Capture the cell that displays the provided text and extract its [x, y] central coordinate. 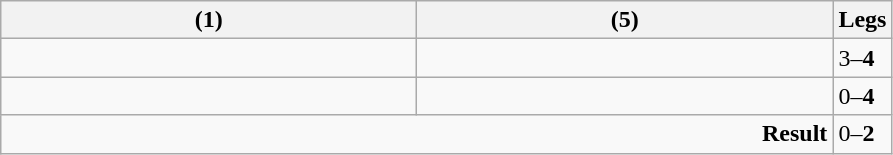
(5) [625, 20]
0–4 [862, 96]
(1) [209, 20]
Result [417, 134]
0–2 [862, 134]
3–4 [862, 58]
Legs [862, 20]
